Find where the given text appears and provide that cell's center as [x, y] coordinate. 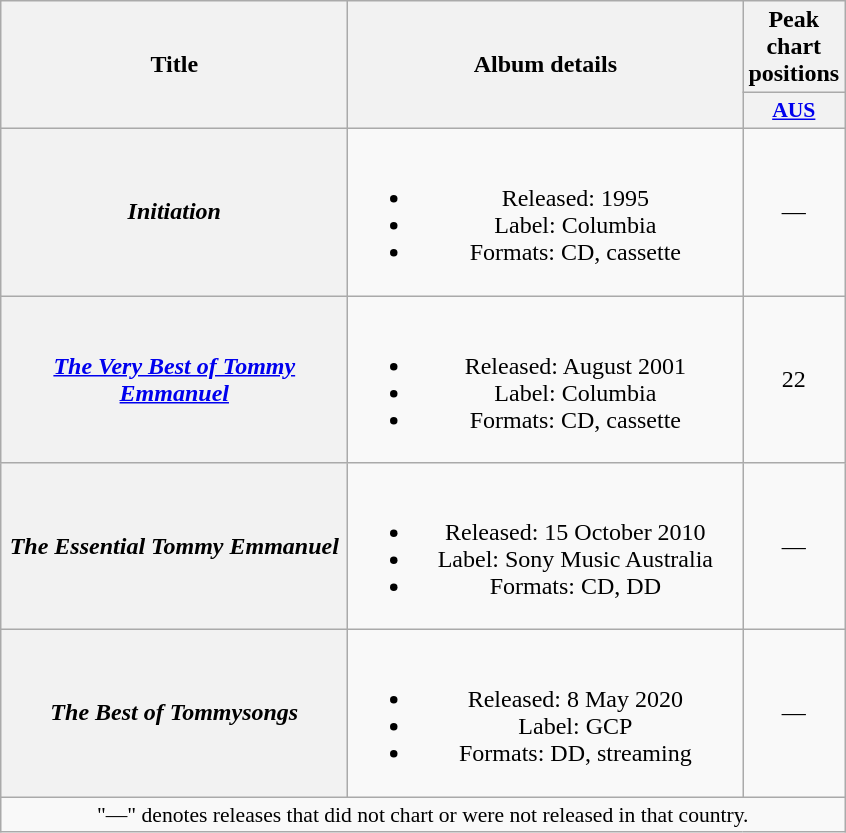
Released: 1995Label: ColumbiaFormats: CD, cassette [546, 212]
The Essential Tommy Emmanuel [174, 546]
Released: 15 October 2010Label: Sony Music AustraliaFormats: CD, DD [546, 546]
AUS [794, 111]
22 [794, 380]
Peak chart positions [794, 47]
Album details [546, 65]
Released: 8 May 2020Label: GCPFormats: DD, streaming [546, 714]
"—" denotes releases that did not chart or were not released in that country. [423, 815]
The Very Best of Tommy Emmanuel [174, 380]
The Best of Tommysongs [174, 714]
Released: August 2001Label: ColumbiaFormats: CD, cassette [546, 380]
Initiation [174, 212]
Title [174, 65]
